Determine the (X, Y) coordinate at the center of the cell enclosing the given text.  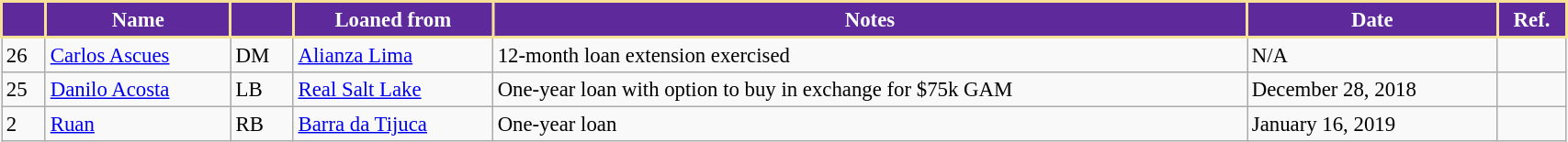
Real Salt Lake (393, 90)
N/A (1372, 55)
January 16, 2019 (1372, 125)
Ruan (138, 125)
Notes (869, 20)
Date (1372, 20)
One-year loan with option to buy in exchange for $75k GAM (869, 90)
LB (262, 90)
December 28, 2018 (1372, 90)
Loaned from (393, 20)
12-month loan extension exercised (869, 55)
2 (24, 125)
RB (262, 125)
One-year loan (869, 125)
Danilo Acosta (138, 90)
Name (138, 20)
26 (24, 55)
25 (24, 90)
Barra da Tijuca (393, 125)
Carlos Ascues (138, 55)
Alianza Lima (393, 55)
Ref. (1532, 20)
DM (262, 55)
